Pinpoint the cell where the given text exists, returning its [X, Y] midpoint coordinate. 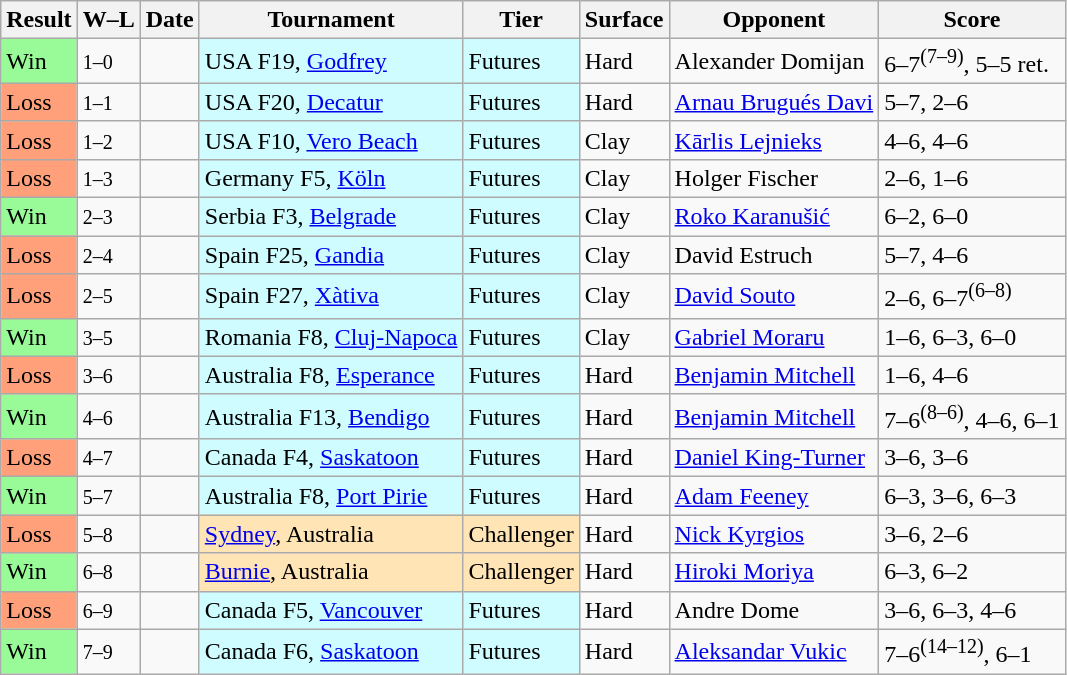
3–6 [108, 375]
1–6, 4–6 [972, 375]
Holger Fischer [774, 178]
Daniel King-Turner [774, 458]
2–5 [108, 296]
7–6(8–6), 4–6, 6–1 [972, 416]
Adam Feeney [774, 496]
Hiroki Moriya [774, 572]
Canada F5, Vancouver [331, 610]
2–6, 6–7(6–8) [972, 296]
6–7(7–9), 5–5 ret. [972, 62]
4–6 [108, 416]
Tier [521, 20]
3–5 [108, 337]
Andre Dome [774, 610]
3–6, 3–6 [972, 458]
5–7, 4–6 [972, 255]
6–8 [108, 572]
Arnau Brugués Davi [774, 102]
Canada F4, Saskatoon [331, 458]
Result [39, 20]
6–3, 3–6, 6–3 [972, 496]
5–8 [108, 534]
Canada F6, Saskatoon [331, 652]
Spain F27, Xàtiva [331, 296]
3–6, 2–6 [972, 534]
7–9 [108, 652]
David Souto [774, 296]
Roko Karanušić [774, 217]
1–6, 6–3, 6–0 [972, 337]
USA F19, Godfrey [331, 62]
Alexander Domijan [774, 62]
W–L [108, 20]
Australia F8, Port Pirie [331, 496]
Germany F5, Köln [331, 178]
4–7 [108, 458]
Australia F8, Esperance [331, 375]
2–6, 1–6 [972, 178]
Aleksandar Vukic [774, 652]
Sydney, Australia [331, 534]
2–3 [108, 217]
Spain F25, Gandia [331, 255]
Opponent [774, 20]
Romania F8, Cluj-Napoca [331, 337]
USA F20, Decatur [331, 102]
Australia F13, Bendigo [331, 416]
Kārlis Lejnieks [774, 140]
5–7, 2–6 [972, 102]
6–2, 6–0 [972, 217]
1–3 [108, 178]
1–2 [108, 140]
Date [170, 20]
4–6, 4–6 [972, 140]
David Estruch [774, 255]
6–9 [108, 610]
Nick Kyrgios [774, 534]
USA F10, Vero Beach [331, 140]
Burnie, Australia [331, 572]
7–6(14–12), 6–1 [972, 652]
3–6, 6–3, 4–6 [972, 610]
Tournament [331, 20]
6–3, 6–2 [972, 572]
1–1 [108, 102]
1–0 [108, 62]
5–7 [108, 496]
2–4 [108, 255]
Surface [624, 20]
Serbia F3, Belgrade [331, 217]
Score [972, 20]
Gabriel Moraru [774, 337]
